Locate the cell with the specified text and output its [X, Y] center coordinate. 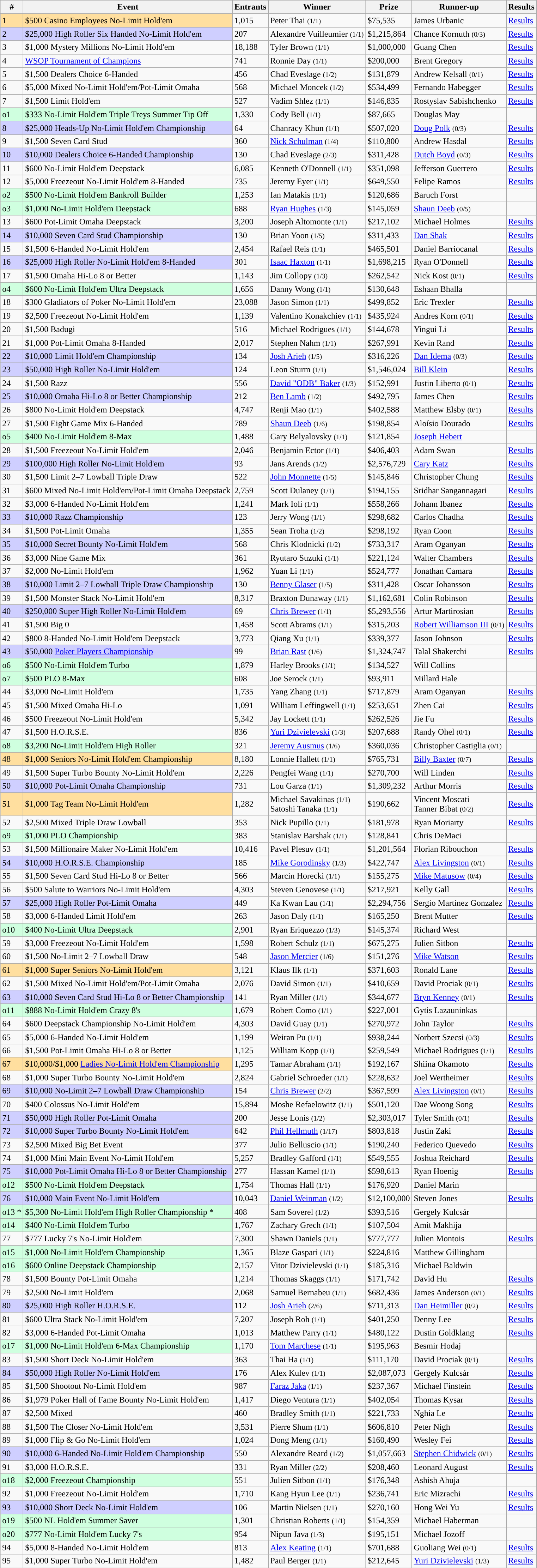
25 [12, 397]
40 [12, 611]
$777,777 [389, 1238]
Chris Brewer (1/1) [317, 611]
Peter Nigh [459, 1427]
522 [250, 477]
1,482 [250, 1561]
$154,359 [389, 1521]
$2,294,756 [389, 903]
$675,275 [389, 943]
Qiang Xu (1/1) [317, 638]
$50,000 High Roller Pot-Limit Omaha [128, 1118]
Jason Simon (1/1) [317, 302]
Martin Nielsen (1/1) [317, 1507]
37 [12, 571]
$1,500 H.O.R.S.E. [128, 732]
$315,203 [389, 625]
$5,000 8-Handed No-Limit Hold'em [128, 1548]
Nghia Le [459, 1413]
Michael Haberman [459, 1521]
1,879 [250, 665]
Phil Hellmuth (1/17) [317, 1131]
3 [12, 47]
3,531 [250, 1427]
o9 [12, 836]
Stephen Chidwick (0/1) [459, 1453]
$207,688 [389, 732]
61 [12, 970]
Michael Holmes [459, 222]
1,199 [250, 1037]
34 [12, 531]
Brent Mutter [459, 916]
Lou Garza (1/1) [317, 786]
$270,700 [389, 772]
$270,160 [389, 1507]
Richard West [459, 930]
45 [12, 705]
1 [12, 20]
460 [250, 1413]
$606,810 [389, 1427]
2,226 [250, 772]
$1,500 Shootout No-Limit Hold'em [128, 1386]
48 [12, 759]
Arthur Morris [459, 786]
$393,516 [389, 1212]
$400 No-Limit Ultra Deepstack [128, 930]
987 [250, 1386]
8,180 [250, 759]
Dustin Goldklang [459, 1333]
$351,098 [389, 168]
79 [12, 1292]
Kang Hyun Lee (1/1) [317, 1494]
Joseph Roh (1/1) [317, 1319]
$1,500 Short Deck No-Limit Hold'em [128, 1359]
548 [250, 957]
1,330 [250, 114]
Pavel Plesuv (1/1) [317, 849]
Dong Meng (1/1) [317, 1440]
8,317 [250, 598]
$12,100,000 [389, 1198]
David Simon (1/1) [317, 983]
$190,240 [389, 1145]
Zhen Cai [459, 705]
$600 Pot-Limit Omaha Deepstack [128, 222]
$134,527 [389, 665]
$200,000 [389, 61]
$221,733 [389, 1413]
$5,293,556 [389, 611]
1,679 [250, 1010]
$10,000 Razz Championship [128, 517]
1,598 [250, 943]
$253,651 [389, 705]
Kevin Rand [459, 343]
383 [250, 836]
Christopher Chung [459, 477]
$367,599 [389, 1091]
154 [250, 1091]
Stanislav Barshak (1/1) [317, 836]
83 [12, 1359]
Winner [317, 7]
$1,000 No-Limit Hold'em Deepstack [128, 209]
$2,500 Freezeout No-Limit Hold'em [128, 316]
$5,300 No-Limit Hold'em High Roller Championship * [128, 1212]
Ronald Lane [459, 970]
14 [12, 235]
$181,978 [389, 822]
Joe Serock (1/1) [317, 679]
Jason Mercier (1/6) [317, 957]
Joel Wertheimer [459, 1078]
Millard Hale [459, 679]
$1,698,215 [389, 262]
Jans Arends (1/2) [317, 464]
Denny Lee [459, 1319]
David Guay (1/1) [317, 1024]
$2,500 Mixed [128, 1413]
Besmir Hodaj [459, 1346]
Paul Berger (1/1) [317, 1561]
Christian Roberts (1/1) [317, 1521]
1,295 [250, 1064]
200 [250, 1118]
$777 Lucky 7's No-Limit Hold'em [128, 1238]
$1,000 Pot-Limit Omaha 8-Handed [128, 343]
Fernando Habegger [459, 88]
Kenneth O'Donnell (1/1) [317, 168]
$1,309,232 [389, 786]
301 [250, 262]
Artur Martirosian [459, 611]
Isaac Haxton (1/1) [317, 262]
$10,000 Super Turbo Bounty No-Limit Hold'em [128, 1131]
o7 [12, 679]
$534,499 [389, 88]
David Hu [459, 1279]
Sam Soverel (1/2) [317, 1212]
Josh Arieh (1/5) [317, 356]
Dan Shak [459, 235]
$600 Mixed No-Limit Hold'em/Pot-Limit Omaha Deepstack [128, 490]
$682,436 [389, 1292]
o4 [12, 289]
51 [12, 804]
Adam Swan [459, 450]
550 [250, 1453]
33 [12, 517]
62 [12, 983]
Brian Rast (1/6) [317, 652]
Mike Gorodinsky (1/3) [317, 863]
608 [250, 679]
$1,000 Super Turbo Bounty No-Limit Hold'em [128, 1078]
66 [12, 1051]
Justin Zaki [459, 1131]
Ryan Miller (2/2) [317, 1467]
$10,000 6-Handed No-Limit Hold'em Championship [128, 1453]
23,088 [250, 302]
$195,151 [389, 1534]
$1,215,864 [389, 34]
Mike Watson [459, 957]
Benjamin Ector (1/1) [317, 450]
o8 [12, 746]
Bradley Gafford (1/1) [317, 1158]
William Kopp (1/1) [317, 1051]
836 [250, 732]
Guoliang Wei (0/1) [459, 1548]
Thai Ha (1/1) [317, 1359]
277 [250, 1171]
$10,000 No-Limit 2–7 Lowball Draw Championship [128, 1091]
o1 [12, 114]
Ryan O'Donnell [459, 262]
Walter Chambers [459, 557]
10,043 [250, 1198]
Daniel Barriocanal [459, 249]
$192,167 [389, 1064]
$598,613 [389, 1171]
$3,200 No-Limit Hold'em High Roller [128, 746]
$145,059 [389, 209]
1,488 [250, 437]
26 [12, 410]
$121,854 [389, 437]
Ryan Coon [459, 531]
Ryan Moriarty [459, 822]
$198,854 [389, 423]
Thomas Skaggs (1/1) [317, 1279]
1,139 [250, 316]
Ryan Miller (1/1) [317, 997]
212 [250, 397]
o16 [12, 1266]
$600 Online Deepstack Championship [128, 1266]
$1,500 Mixed No-Limit Hold'em/Pot-Limit Omaha [128, 983]
Federico Quevedo [459, 1145]
731 [250, 786]
$733,317 [389, 544]
353 [250, 822]
$1,500 Monster Stack No-Limit Hold'em [128, 598]
88 [12, 1427]
$499,852 [389, 302]
$1,201,564 [389, 849]
Klaus Ilk (1/1) [317, 970]
Josh Arieh (2/6) [317, 1306]
185 [250, 863]
$500 Salute to Warriors No-Limit Hold'em [128, 889]
Benny Glaser (1/5) [317, 584]
Sergio Martinez Gonzalez [459, 903]
$195,963 [389, 1346]
$371,603 [389, 970]
$1,500 Bounty Pot-Limit Omaha [128, 1279]
112 [250, 1306]
Stephen Nahm (1/1) [317, 343]
Felipe Ramos [459, 182]
$701,688 [389, 1548]
$128,841 [389, 836]
Matthew Parry (1/1) [317, 1333]
Cary Katz [459, 464]
Valentino Konakchiev (1/1) [317, 316]
$25,000 Heads-Up No-Limit Hold'em Championship [128, 128]
$10,000 Dealers Choice 6-Handed Championship [128, 155]
449 [250, 903]
$3,000 Nine Game Mix [128, 557]
$1,500 No-Limit 2–7 Lowball Draw [128, 957]
Norbert Szecsi (0/3) [459, 1037]
Michael Finstein [459, 1386]
813 [250, 1548]
$10,000 Pot-Limit Omaha Hi-Lo 8 or Better Championship [128, 1171]
Amit Makhija [459, 1225]
$1,000,000 [389, 47]
$717,879 [389, 692]
361 [250, 557]
Entrants [250, 7]
55 [12, 876]
Colin Robinson [459, 598]
Douglas May [459, 114]
84 [12, 1373]
1,656 [250, 289]
o10 [12, 930]
Blaze Gaspari (1/1) [317, 1252]
$25,000 High Roller Six Handed No-Limit Hold'em [128, 34]
Tyler Brown (1/1) [317, 47]
$262,542 [389, 276]
Jason Johnson [459, 638]
$2,500 Mixed Triple Draw Lowball [128, 822]
$236,741 [389, 1494]
Joshua Reichard [459, 1158]
$480,122 [389, 1333]
$500 No-Limit Hold'em Bankroll Builder [128, 195]
2,157 [250, 1266]
Thomas Hall (1/1) [317, 1185]
80 [12, 1306]
1,143 [250, 276]
377 [250, 1145]
87 [12, 1413]
$1,500 Limit Hold'em [128, 101]
1,214 [250, 1279]
19 [12, 316]
$3,000 No-Limit Hold'em [128, 692]
Brian Yoon (1/5) [317, 235]
Julio Belluscio (1/1) [317, 1145]
954 [250, 1534]
$2,303,017 [389, 1118]
39 [12, 598]
Will Collins [459, 665]
1,170 [250, 1346]
Hong Wei Yu [459, 1507]
$75,535 [389, 20]
5 [12, 74]
$492,795 [389, 397]
$1,500 Dealers Choice 6-Handed [128, 74]
$107,504 [389, 1225]
35 [12, 544]
Robert Williamson III (0/1) [459, 625]
$400 Colossus No-Limit Hold'em [128, 1104]
$1,500 Badugi [128, 329]
Andrew Hasdal [459, 141]
$1,500 Pot-Limit Omaha Hi-Lo 8 or Better [128, 1051]
23 [12, 369]
1,091 [250, 705]
$171,742 [389, 1279]
$1,500 Limit 2–7 Lowball Triple Draw [128, 477]
$298,682 [389, 517]
Danny Wong (1/1) [317, 289]
# [12, 7]
Nick Kost (0/1) [459, 276]
70 [12, 1104]
$1,500 Millionaire Maker No-Limit Hold'em [128, 849]
68 [12, 1078]
$1,000 No-Limit Hold'em Championship [128, 1252]
$1,000 Flip & Go No-Limit Hold'em [128, 1440]
Eshaan Bhalla [459, 289]
31 [12, 490]
2,824 [250, 1078]
$1,000 No-Limit Hold'em 6-Max Championship [128, 1346]
$1,162,681 [389, 598]
$208,460 [389, 1467]
1,417 [250, 1400]
$267,991 [389, 343]
$3,000 H.O.R.S.E. [128, 1467]
5,342 [250, 719]
$600 Deepstack Championship No-Limit Hold'em [128, 1024]
Nick Schulman (1/4) [317, 141]
Christopher Castiglia (0/1) [459, 746]
Peter Thai (1/1) [317, 20]
Jason Daly (1/1) [317, 916]
10 [12, 155]
Shaun Deeb (0/5) [459, 209]
$500 Casino Employees No-Limit Hold'em [128, 20]
$2,500 Mixed Big Bet Event [128, 1145]
James Chen [459, 397]
o15 [12, 1252]
$224,816 [389, 1252]
$777 No-Limit Hold'em Lucky 7's [128, 1534]
2,017 [250, 343]
$130,648 [389, 289]
3,773 [250, 638]
$160,490 [389, 1440]
Baruch Forst [459, 195]
43 [12, 652]
$227,001 [389, 1010]
$5,000 Freezeout No-Limit Hold'em 8-Handed [128, 182]
$1,500 Big 0 [128, 625]
$500 NL Hold'em Summer Saver [128, 1521]
$250,000 Super High Roller No-Limit Hold'em [128, 611]
$237,367 [389, 1386]
15 [12, 249]
Samuel Bernabeu (1/1) [317, 1292]
Alex Kulev (1/1) [317, 1373]
18 [12, 302]
10,416 [250, 849]
$1,546,024 [389, 369]
$316,226 [389, 356]
331 [250, 1467]
27 [12, 423]
Ryutaro Suzuki (1/1) [317, 557]
$270,972 [389, 1024]
Harley Brooks (1/1) [317, 665]
741 [250, 61]
5,257 [250, 1158]
688 [250, 209]
$400 No-Limit Hold'em Turbo [128, 1225]
17 [12, 276]
24 [12, 383]
Dan Heimiller (0/2) [459, 1306]
7,207 [250, 1319]
99 [250, 652]
Thomas Kysar [459, 1400]
Julien Sitbon (1/1) [317, 1480]
$1,500 The Closer No-Limit Hold'em [128, 1427]
$221,124 [389, 557]
47 [12, 732]
$1,057,663 [389, 1453]
$1,500 Eight Game Mix 6-Handed [128, 423]
Yang Zhang (1/1) [317, 692]
$402,588 [389, 410]
$259,549 [389, 1051]
$5,000 Mixed No-Limit Hold'em/Pot-Limit Omaha [128, 88]
Jim Collopy (1/3) [317, 276]
o13 * [12, 1212]
Ryan Eriquezzo (1/3) [317, 930]
$1,500 Seven Card Stud Hi-Lo 8 or Better [128, 876]
$410,659 [389, 983]
Oscar Johansson [459, 584]
$1,000 Mystery Millions No-Limit Hold'em [128, 47]
1,962 [250, 571]
Will Linden [459, 772]
$25,000 High Roller H.O.R.S.E. [128, 1306]
42 [12, 638]
Gabriel Schroeder (1/1) [317, 1078]
124 [250, 369]
Pengfei Wang (1/1) [317, 772]
Weiran Pu (1/1) [317, 1037]
Marcin Horecki (1/1) [317, 876]
Yingui Li [459, 329]
$131,879 [389, 74]
$339,377 [389, 638]
1,365 [250, 1252]
363 [250, 1359]
46 [12, 719]
53 [12, 849]
456 [250, 74]
$120,686 [389, 195]
$888 No-Limit Hold'em Crazy 8's [128, 1010]
Runner-up [459, 7]
Renji Mao (1/1) [317, 410]
Eric Mizrachi [459, 1494]
54 [12, 863]
Chanracy Khun (1/1) [317, 128]
85 [12, 1386]
Julien Montois [459, 1238]
Diego Ventura (1/1) [317, 1400]
$176,348 [389, 1480]
$360,036 [389, 746]
$400 No-Limit Hold'em 8-Max [128, 437]
74 [12, 1158]
1,241 [250, 504]
Guang Chen [459, 47]
$500 PLO 8-Max [128, 679]
o3 [12, 209]
21 [12, 343]
18,188 [250, 47]
789 [250, 423]
Chad Eveslage (2/3) [317, 155]
13 [12, 222]
134 [250, 356]
$1,324,747 [389, 652]
Michael Moncek (1/2) [317, 88]
9 [12, 141]
1,015 [250, 20]
$402,054 [389, 1400]
$146,835 [389, 101]
Scott Dulaney (1/1) [317, 490]
1,253 [250, 195]
Prize [389, 7]
$151,276 [389, 957]
Jay Lockett (1/1) [317, 719]
Jesse Lonis (1/2) [317, 1118]
Joseph Altomonte (1/1) [317, 222]
516 [250, 329]
Chance Kornuth (0/3) [459, 34]
$1,000 Super Turbo No-Limit Hold'em [128, 1561]
3,200 [250, 222]
$600 No-Limit Hold'em Deepstack [128, 168]
$2,576,729 [389, 464]
Bill Klein [459, 369]
Jeremy Ausmus (1/6) [317, 746]
15,894 [250, 1104]
o2 [12, 195]
56 [12, 889]
$10,000 H.O.R.S.E. Championship [128, 863]
6 [12, 88]
$1,000 Tag Team No-Limit Hold'em [128, 804]
556 [250, 383]
David "ODB" Baker (1/3) [317, 383]
Ben Lamb (1/2) [317, 397]
Johann Ibanez [459, 504]
Kelly Gall [459, 889]
Doug Polk (0/3) [459, 128]
Justin Liberto (0/1) [459, 383]
321 [250, 746]
Faraz Jaka (1/1) [317, 1386]
$1,500 Mixed Omaha Hi-Lo [128, 705]
$524,777 [389, 571]
$111,170 [389, 1359]
Daniel Marin [459, 1185]
Michael Jozoff [459, 1534]
$3,000 6-Handed Limit Hold'em [128, 916]
82 [12, 1333]
$765,731 [389, 759]
$10,000 Omaha Hi-Lo 8 or Better Championship [128, 397]
Aloísio Dourado [459, 423]
Ian Matakis (1/1) [317, 195]
4 [12, 61]
Jerry Wong (1/1) [317, 517]
Leonard August [459, 1467]
$262,526 [389, 719]
59 [12, 943]
1,458 [250, 625]
44 [12, 692]
Robert Schulz (1/1) [317, 943]
$155,275 [389, 876]
$176,920 [389, 1185]
o12 [12, 1185]
2,076 [250, 983]
1,754 [250, 1185]
Carlos Chadha [459, 517]
2,068 [250, 1292]
Michael Baldwin [459, 1266]
Leon Sturm (1/1) [317, 369]
o18 [12, 1480]
20 [12, 329]
1,301 [250, 1521]
141 [250, 997]
Brent Gregory [459, 61]
Alexandre Reard (1/2) [317, 1453]
$10,000 Seven Card Stud Hi-Lo 8 or Better Championship [128, 997]
$800 No-Limit Hold'em Deepstack [128, 410]
o5 [12, 437]
1,710 [250, 1494]
Talal Shakerchi [459, 652]
John Taylor [459, 1024]
360 [250, 141]
$217,102 [389, 222]
$10,000 Secret Bounty No-Limit Hold'em [128, 544]
o11 [12, 1010]
Daniel Weinman (1/2) [317, 1198]
Ka Kwan Lau (1/1) [317, 903]
52 [12, 822]
72 [12, 1131]
$1,000 PLO Championship [128, 836]
$190,662 [389, 804]
527 [250, 101]
Michael Savakinas (1/1) Satoshi Tanaka (1/1) [317, 804]
81 [12, 1319]
Ryan Hughes (1/3) [317, 209]
$1,500 Razz [128, 383]
$711,313 [389, 1306]
$401,250 [389, 1319]
Vincent Moscati Tanner Bibat (0/2) [459, 804]
Chris DeMaci [459, 836]
James Anderson (0/1) [459, 1292]
86 [12, 1400]
$10,000 Pot-Limit Omaha Championship [128, 786]
$165,250 [389, 916]
Nick Pupillo (1/1) [317, 822]
$1,500 Pot-Limit Omaha [128, 531]
50 [12, 786]
58 [12, 916]
Matthew Elsby (0/1) [459, 410]
Steven Genovese (1/1) [317, 889]
$600 Ultra Stack No-Limit Hold'em [128, 1319]
o20 [12, 1534]
Sean Troha (1/2) [317, 531]
Chad Eveslage (1/2) [317, 74]
$1,500 Seven Card Stud [128, 141]
Bryn Kenney (0/1) [459, 997]
$300 Gladiators of Poker No-Limit Hold'em [128, 302]
Ronnie Day (1/1) [317, 61]
$145,374 [389, 930]
$1,500 6-Handed No-Limit Hold'em [128, 249]
67 [12, 1064]
1,735 [250, 692]
Lonnie Hallett (1/1) [317, 759]
$500 No-Limit Hold'em Deepstack [128, 1185]
1,355 [250, 531]
Dae Woong Song [459, 1104]
Julien Sitbon [459, 943]
Hassan Kamel (1/1) [317, 1171]
$938,244 [389, 1037]
$298,192 [389, 531]
$3,000 Freezeout No-Limit Hold'em [128, 943]
Wesley Fei [459, 1440]
James Urbanic [459, 20]
Jefferson Guerrero [459, 168]
Ashish Ahuja [459, 1480]
2,046 [250, 450]
1,125 [250, 1051]
Scott Abrams (1/1) [317, 625]
Robert Como (1/1) [317, 1010]
176 [250, 1373]
Moshe Refaelowitz (1/1) [317, 1104]
$25,000 High Roller No-Limit Hold'em 8-Handed [128, 262]
$500 Freezeout No-Limit Hold'em [128, 719]
89 [12, 1440]
Dutch Boyd (0/3) [459, 155]
32 [12, 504]
Andres Korn (0/1) [459, 316]
12 [12, 182]
7,300 [250, 1238]
Rostyslav Sabishchenko [459, 101]
$194,155 [389, 490]
94 [12, 1548]
$422,747 [389, 863]
8 [12, 128]
566 [250, 876]
16 [12, 262]
Yuan Li (1/1) [317, 571]
$87,665 [389, 114]
John Monnette (1/5) [317, 477]
Alexandre Vuilleumier (1/1) [317, 34]
75 [12, 1171]
Matthew Gillingham [459, 1252]
1,767 [250, 1225]
551 [250, 1480]
$1,500 Omaha Hi-Lo 8 or Better [128, 276]
Billy Baxter (0/7) [459, 759]
4,747 [250, 410]
$558,266 [389, 504]
$1,500 Super Turbo Bounty No-Limit Hold'em [128, 772]
3,121 [250, 970]
2,759 [250, 490]
$549,555 [389, 1158]
60 [12, 957]
$435,924 [389, 316]
Gytis Lazauninkas [459, 1010]
$110,800 [389, 141]
65 [12, 1037]
11 [12, 168]
76 [12, 1198]
Steven Jones [459, 1198]
Shiina Okamoto [459, 1064]
Shaun Deeb (1/6) [317, 423]
$1,000 Freezeout No-Limit Hold'em [128, 1494]
41 [12, 625]
Jonathan Camara [459, 571]
Shawn Daniels (1/1) [317, 1238]
$10,000 Limit 2–7 Lowball Triple Draw Championship [128, 584]
Bradley Smith (1/1) [317, 1413]
WSOP Tournament of Champions [128, 61]
$333 No-Limit Hold'em Triple Treys Summer Tip Off [128, 114]
Zachary Grech (1/1) [317, 1225]
o17 [12, 1346]
$152,991 [389, 383]
$10,000/$1,000 Ladies No-Limit Hold'em Championship [128, 1064]
123 [250, 517]
$10,000 Limit Hold'em Championship [128, 356]
Dan Idema (0/3) [459, 356]
$2,500 No-Limit Hold'em [128, 1292]
$1,000 Seniors No-Limit Hold'em Championship [128, 759]
$100,000 High Roller No-Limit Hold'em [128, 464]
1,282 [250, 804]
$185,316 [389, 1266]
Braxton Dunaway (1/1) [317, 598]
$649,550 [389, 182]
Event [128, 7]
Chris Klodnicki (1/2) [317, 544]
$803,818 [389, 1131]
$311,433 [389, 235]
$93,911 [389, 679]
2 [12, 34]
o14 [12, 1225]
$145,846 [389, 477]
$212,645 [389, 1561]
Alex Keating (1/1) [317, 1548]
106 [250, 1507]
Andrew Kelsall (0/1) [459, 74]
Joseph Hebert [459, 437]
263 [250, 916]
22 [12, 356]
77 [12, 1238]
Randy Ohel (0/1) [459, 732]
$228,632 [389, 1078]
$406,403 [389, 450]
$501,120 [389, 1104]
2,901 [250, 930]
$1,000 Mini Main Event No-Limit Hold'em [128, 1158]
Jeremy Eyer (1/1) [317, 182]
$2,087,073 [389, 1373]
$1,979 Poker Hall of Fame Bounty No-Limit Hold'em [128, 1400]
57 [12, 903]
7 [12, 101]
207 [250, 34]
Rafael Reis (1/1) [317, 249]
o19 [12, 1521]
$1,500 Freezeout No-Limit Hold'em [128, 450]
Tamar Abraham (1/1) [317, 1064]
$1,000 Super Seniors No-Limit Hold'em [128, 970]
$465,501 [389, 249]
Pierre Shum (1/1) [317, 1427]
Ryan Hoenig [459, 1171]
28 [12, 450]
Gary Belyalovsky (1/1) [317, 437]
$10,000 Main Event No-Limit Hold'em [128, 1198]
63 [12, 997]
$2,000 Freezeout Championship [128, 1480]
$5,000 6-Handed No-Limit Hold'em [128, 1037]
91 [12, 1467]
Sridhar Sangannagari [459, 490]
Tyler Smith (0/1) [459, 1118]
642 [250, 1131]
$3,000 6-Handed No-Limit Hold'em [128, 504]
Mark Ioli (1/1) [317, 504]
735 [250, 182]
Florian Ribouchon [459, 849]
Nipun Java (1/3) [317, 1534]
Cody Bell (1/1) [317, 114]
$10,000 Short Deck No-Limit Hold'em [128, 1507]
29 [12, 464]
36 [12, 557]
Vitor Dzivielevski (1/1) [317, 1266]
$50,000 Poker Players Championship [128, 652]
Jie Fu [459, 719]
2,454 [250, 249]
Chris Brewer (2/2) [317, 1091]
Mike Matusow (0/4) [459, 876]
$344,677 [389, 997]
William Leffingwell (1/1) [317, 705]
92 [12, 1494]
$2,000 No-Limit Hold'em [128, 571]
90 [12, 1453]
95 [12, 1561]
30 [12, 477]
1,013 [250, 1333]
$10,000 Seven Card Stud Championship [128, 235]
73 [12, 1145]
Tom Marchese (1/1) [317, 1346]
Vadim Shlez (1/1) [317, 101]
o6 [12, 665]
$500 No-Limit Hold'em Turbo [128, 665]
$600 No-Limit Hold'em Ultra Deepstack [128, 289]
$217,921 [389, 889]
408 [250, 1212]
49 [12, 772]
71 [12, 1118]
$25,000 High Roller Pot-Limit Omaha [128, 903]
$800 8-Handed No-Limit Hold'em Deepstack [128, 638]
Eric Trexler [459, 302]
78 [12, 1279]
$507,020 [389, 128]
$144,678 [389, 329]
6,085 [250, 168]
38 [12, 584]
$3,000 6-Handed Pot-Limit Omaha [128, 1333]
1,024 [250, 1440]
